Capture the cell that displays the provided text and extract its [x, y] central coordinate. 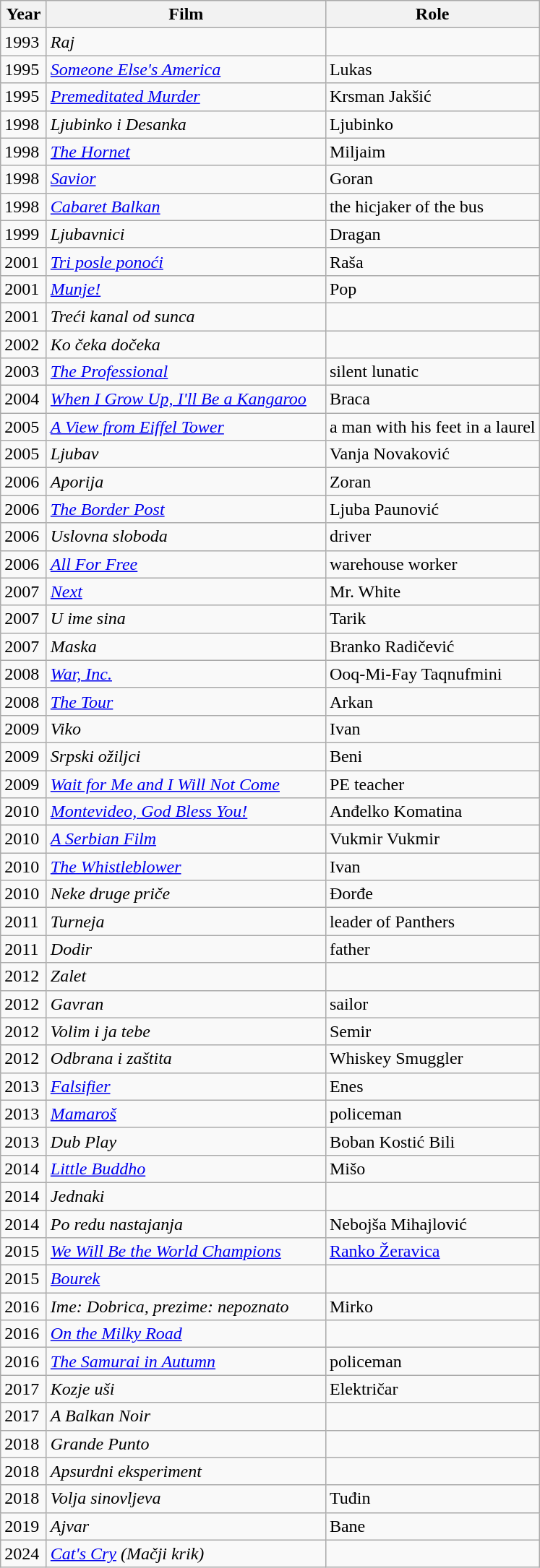
2004 [24, 399]
On the Milky Road [186, 1334]
Zoran [432, 482]
Munje! [186, 289]
Mišo [432, 1169]
Dub Play [186, 1141]
Uslovna sloboda [186, 537]
Ime: Dobrica, prezime: nepoznato [186, 1307]
warehouse worker [432, 564]
Mamaroš [186, 1114]
Beni [432, 756]
Ljubinko i Desanka [186, 124]
Volja sinovljeva [186, 1499]
Ranko Žeravica [432, 1252]
Branko Radičević [432, 646]
Vukmir Vukmir [432, 839]
The Whistleblower [186, 867]
Arkan [432, 701]
Ljubav [186, 454]
Dodir [186, 949]
Savior [186, 179]
A Balkan Noir [186, 1416]
Falsifier [186, 1086]
Miljaim [432, 152]
Little Buddho [186, 1169]
Someone Else's America [186, 69]
Po redu nastajanja [186, 1224]
Grande Punto [186, 1444]
the hicjaker of the bus [432, 207]
Krsman Jakšić [432, 97]
silent lunatic [432, 372]
A Serbian Film [186, 839]
When I Grow Up, I'll Be a Kangaroo [186, 399]
Whiskey Smuggler [432, 1059]
Ljuba Paunović [432, 509]
Wait for Me and I Will Not Come [186, 784]
driver [432, 537]
Tuđin [432, 1499]
Dragan [432, 234]
Year [24, 14]
Lukas [432, 69]
All For Free [186, 564]
Raša [432, 261]
A View from Eiffel Tower [186, 427]
Jednaki [186, 1196]
Semir [432, 1031]
Ljubinko [432, 124]
2019 [24, 1526]
U ime sina [186, 619]
Premeditated Murder [186, 97]
Ajvar [186, 1526]
Goran [432, 179]
Aporija [186, 482]
Ooq-Mi-Fay Taqnufmini [432, 674]
Odbrana i zaštita [186, 1059]
1993 [24, 42]
Cat's Cry (Mačji krik) [186, 1554]
father [432, 949]
PE teacher [432, 784]
Neke druge priče [186, 894]
Film [186, 14]
Kozje uši [186, 1389]
1999 [24, 234]
Pop [432, 289]
Gavran [186, 1004]
Braca [432, 399]
The Border Post [186, 509]
Bane [432, 1526]
Mr. White [432, 592]
Viko [186, 729]
Vanja Novaković [432, 454]
Volim i ja tebe [186, 1031]
Električar [432, 1389]
2003 [24, 372]
Boban Kostić Bili [432, 1141]
We Will Be the World Champions [186, 1252]
Apsurdni eksperiment [186, 1471]
Cabaret Balkan [186, 207]
Ko čeka dočeka [186, 345]
The Hornet [186, 152]
Ljubavnici [186, 234]
a man with his feet in a laurel [432, 427]
The Tour [186, 701]
sailor [432, 1004]
Raj [186, 42]
The Samurai in Autumn [186, 1361]
Montevideo, God Bless You! [186, 812]
Treći kanal od sunca [186, 316]
Turneja [186, 922]
Srpski ožiljci [186, 756]
Zalet [186, 976]
2002 [24, 345]
Anđelko Komatina [432, 812]
2024 [24, 1554]
Maska [186, 646]
Tri posle ponoći [186, 261]
Đorđe [432, 894]
War, Inc. [186, 674]
Nebojša Mihajlović [432, 1224]
Mirko [432, 1307]
leader of Panthers [432, 922]
Bourek [186, 1279]
The Professional [186, 372]
Next [186, 592]
Enes [432, 1086]
Role [432, 14]
Tarik [432, 619]
